Return (X, Y) of the center of cell containing provided text 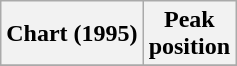
Chart (1995) (72, 34)
Peakposition (189, 34)
